Scan for the cell matching the given text and deliver its [X, Y] coordinate at center. 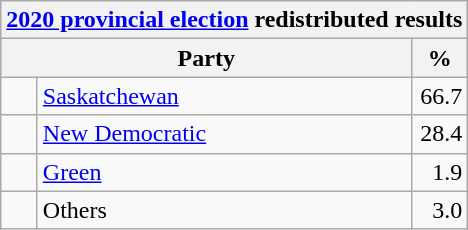
New Democratic [224, 134]
2020 provincial election redistributed results [234, 20]
28.4 [440, 134]
66.7 [440, 96]
Party [206, 58]
% [440, 58]
Saskatchewan [224, 96]
3.0 [440, 210]
Others [224, 210]
Green [224, 172]
1.9 [440, 172]
